Extract the (X, Y) coordinate from the center of the cell holding the provided text.  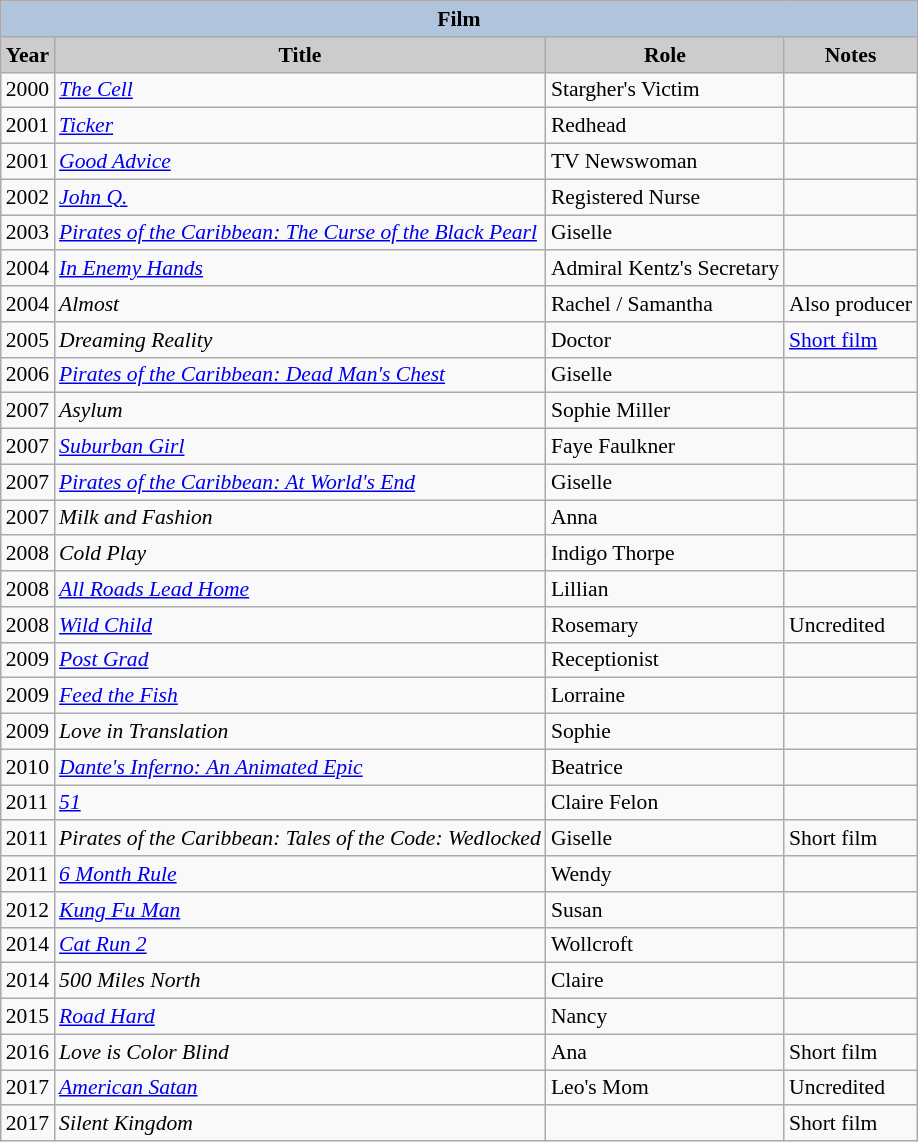
Lorraine (665, 696)
American Satan (300, 1088)
500 Miles North (300, 981)
Doctor (665, 340)
Also producer (850, 304)
2006 (28, 375)
Pirates of the Caribbean: At World's End (300, 482)
Love in Translation (300, 732)
In Enemy Hands (300, 269)
Asylum (300, 411)
Role (665, 55)
Susan (665, 910)
Almost (300, 304)
Sophie (665, 732)
Wendy (665, 874)
Film (459, 19)
Wild Child (300, 625)
Love is Color Blind (300, 1052)
Faye Faulkner (665, 447)
Claire (665, 981)
Road Hard (300, 1017)
Registered Nurse (665, 197)
Feed the Fish (300, 696)
Anna (665, 518)
Wollcroft (665, 945)
Kung Fu Man (300, 910)
Receptionist (665, 660)
2000 (28, 90)
Milk and Fashion (300, 518)
Admiral Kentz's Secretary (665, 269)
Title (300, 55)
Indigo Thorpe (665, 554)
Year (28, 55)
2003 (28, 233)
Cat Run 2 (300, 945)
Pirates of the Caribbean: The Curse of the Black Pearl (300, 233)
Notes (850, 55)
2010 (28, 767)
TV Newswoman (665, 162)
Redhead (665, 126)
Dante's Inferno: An Animated Epic (300, 767)
Silent Kingdom (300, 1124)
Post Grad (300, 660)
Leo's Mom (665, 1088)
2015 (28, 1017)
6 Month Rule (300, 874)
Ana (665, 1052)
Cold Play (300, 554)
2012 (28, 910)
Pirates of the Caribbean: Dead Man's Chest (300, 375)
All Roads Lead Home (300, 589)
2016 (28, 1052)
Ticker (300, 126)
Rachel / Samantha (665, 304)
Suburban Girl (300, 447)
Dreaming Reality (300, 340)
2002 (28, 197)
Stargher's Victim (665, 90)
Sophie Miller (665, 411)
2005 (28, 340)
Rosemary (665, 625)
Beatrice (665, 767)
John Q. (300, 197)
The Cell (300, 90)
Good Advice (300, 162)
Claire Felon (665, 803)
Nancy (665, 1017)
Lillian (665, 589)
Pirates of the Caribbean: Tales of the Code: Wedlocked (300, 839)
51 (300, 803)
